Output the [X, Y] coordinate of the center of the cell containing the given text.  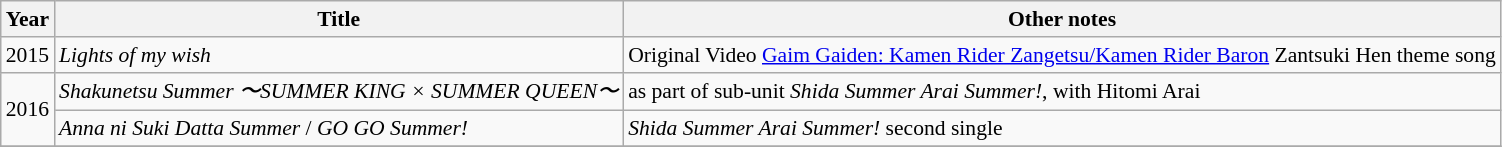
Year [28, 19]
Lights of my wish [338, 55]
Title [338, 19]
2016 [28, 109]
as part of sub-unit Shida Summer Arai Summer!, with Hitomi Arai [1062, 92]
Shida Summer Arai Summer! second single [1062, 129]
Original Video Gaim Gaiden: Kamen Rider Zangetsu/Kamen Rider Baron Zantsuki Hen theme song [1062, 55]
Anna ni Suki Datta Summer / GO GO Summer! [338, 129]
2015 [28, 55]
Other notes [1062, 19]
Shakunetsu Summer 〜SUMMER KING × SUMMER QUEEN〜 [338, 92]
